Provide the [X, Y] coordinate of the cell's center where the given text is located.  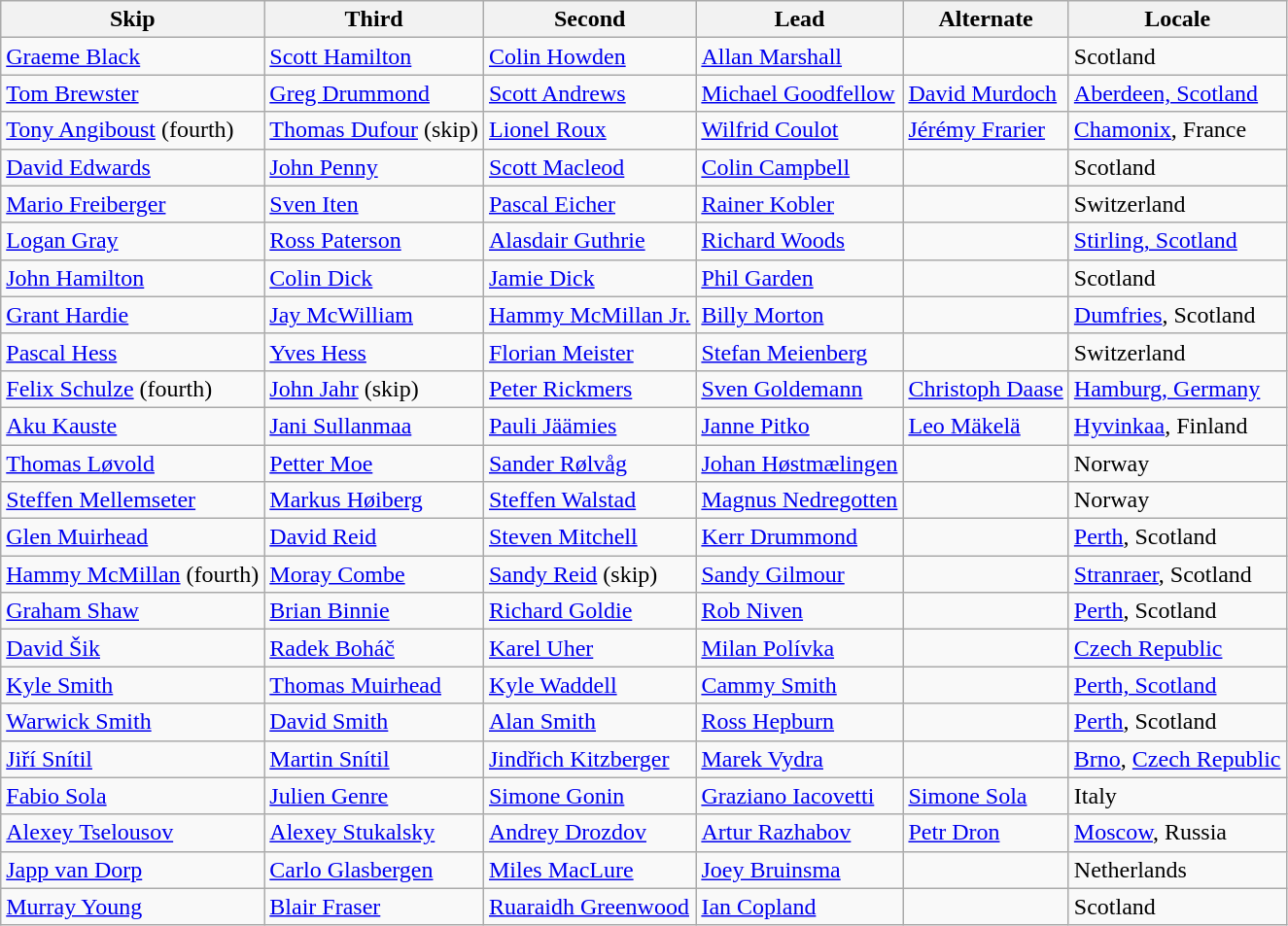
Peter Rickmers [589, 389]
Alasdair Guthrie [589, 241]
Cammy Smith [799, 685]
Petter Moe [374, 463]
David Šik [132, 648]
Italy [1177, 796]
Tom Brewster [132, 93]
Christoph Daase [986, 389]
Jérémy Frarier [986, 130]
David Murdoch [986, 93]
Colin Campbell [799, 167]
Markus Høiberg [374, 500]
David Smith [374, 722]
Sandy Gilmour [799, 574]
Jiří Snítil [132, 759]
Scott Hamilton [374, 56]
John Penny [374, 167]
Sven Iten [374, 204]
Radek Boháč [374, 648]
Allan Marshall [799, 56]
Julien Genre [374, 796]
Greg Drummond [374, 93]
Murray Young [132, 907]
Czech Republic [1177, 648]
Aku Kauste [132, 426]
Glen Muirhead [132, 537]
Rainer Kobler [799, 204]
Simone Sola [986, 796]
Janne Pitko [799, 426]
Scott Macleod [589, 167]
Scott Andrews [589, 93]
Colin Howden [589, 56]
Lionel Roux [589, 130]
Thomas Dufour (skip) [374, 130]
Moray Combe [374, 574]
Brian Binnie [374, 611]
Richard Woods [799, 241]
Alexey Stukalsky [374, 833]
Brno, Czech Republic [1177, 759]
Thomas Muirhead [374, 685]
Locale [1177, 19]
Stirling, Scotland [1177, 241]
Hamburg, Germany [1177, 389]
Karel Uher [589, 648]
Ross Hepburn [799, 722]
Artur Razhabov [799, 833]
Colin Dick [374, 278]
Johan Høstmælingen [799, 463]
Simone Gonin [589, 796]
Sander Rølvåg [589, 463]
Lead [799, 19]
Ross Paterson [374, 241]
Florian Meister [589, 352]
John Hamilton [132, 278]
Wilfrid Coulot [799, 130]
Jindřich Kitzberger [589, 759]
Petr Dron [986, 833]
Felix Schulze (fourth) [132, 389]
Hyvinkaa, Finland [1177, 426]
Steven Mitchell [589, 537]
Chamonix, France [1177, 130]
Skip [132, 19]
Sandy Reid (skip) [589, 574]
Ian Copland [799, 907]
Ruaraidh Greenwood [589, 907]
Moscow, Russia [1177, 833]
Leo Mäkelä [986, 426]
Yves Hess [374, 352]
Steffen Mellemseter [132, 500]
John Jahr (skip) [374, 389]
Andrey Drozdov [589, 833]
Pascal Eicher [589, 204]
Pauli Jäämies [589, 426]
Grant Hardie [132, 315]
Alternate [986, 19]
Carlo Glasbergen [374, 870]
David Reid [374, 537]
Tony Angiboust (fourth) [132, 130]
Blair Fraser [374, 907]
Graham Shaw [132, 611]
Mario Freiberger [132, 204]
Third [374, 19]
Milan Polívka [799, 648]
Richard Goldie [589, 611]
Steffen Walstad [589, 500]
Martin Snítil [374, 759]
Jamie Dick [589, 278]
Stranraer, Scotland [1177, 574]
Rob Niven [799, 611]
Alan Smith [589, 722]
Graziano Iacovetti [799, 796]
Graeme Black [132, 56]
Billy Morton [799, 315]
Sven Goldemann [799, 389]
Thomas Løvold [132, 463]
Jay McWilliam [374, 315]
David Edwards [132, 167]
Alexey Tselousov [132, 833]
Hammy McMillan (fourth) [132, 574]
Kyle Waddell [589, 685]
Stefan Meienberg [799, 352]
Joey Bruinsma [799, 870]
Pascal Hess [132, 352]
Netherlands [1177, 870]
Second [589, 19]
Fabio Sola [132, 796]
Jani Sullanmaa [374, 426]
Marek Vydra [799, 759]
Kerr Drummond [799, 537]
Hammy McMillan Jr. [589, 315]
Aberdeen, Scotland [1177, 93]
Dumfries, Scotland [1177, 315]
Kyle Smith [132, 685]
Michael Goodfellow [799, 93]
Phil Garden [799, 278]
Logan Gray [132, 241]
Miles MacLure [589, 870]
Magnus Nedregotten [799, 500]
Warwick Smith [132, 722]
Japp van Dorp [132, 870]
